Return the (x, y) coordinate for the center point of the cell that contains the specified text.  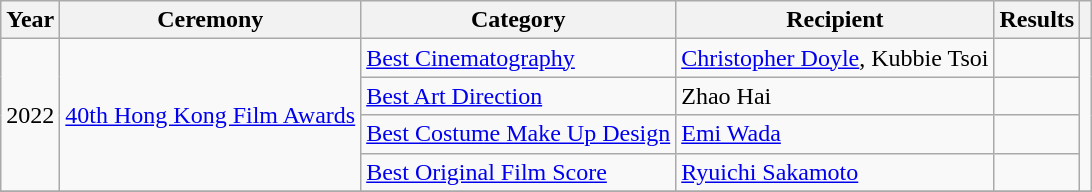
Emi Wada (835, 134)
Category (518, 20)
Christopher Doyle, Kubbie Tsoi (835, 58)
Zhao Hai (835, 96)
Best Cinematography (518, 58)
Results (1037, 20)
Ceremony (210, 20)
Ryuichi Sakamoto (835, 172)
Best Costume Make Up Design (518, 134)
Best Original Film Score (518, 172)
Best Art Direction (518, 96)
40th Hong Kong Film Awards (210, 115)
Year (30, 20)
Recipient (835, 20)
2022 (30, 115)
